Determine the (X, Y) coordinate at the center of the cell enclosing the given text.  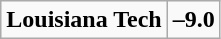
–9.0 (194, 19)
Louisiana Tech (84, 19)
